Scan for the cell matching the given text and deliver its (x, y) coordinate at center. 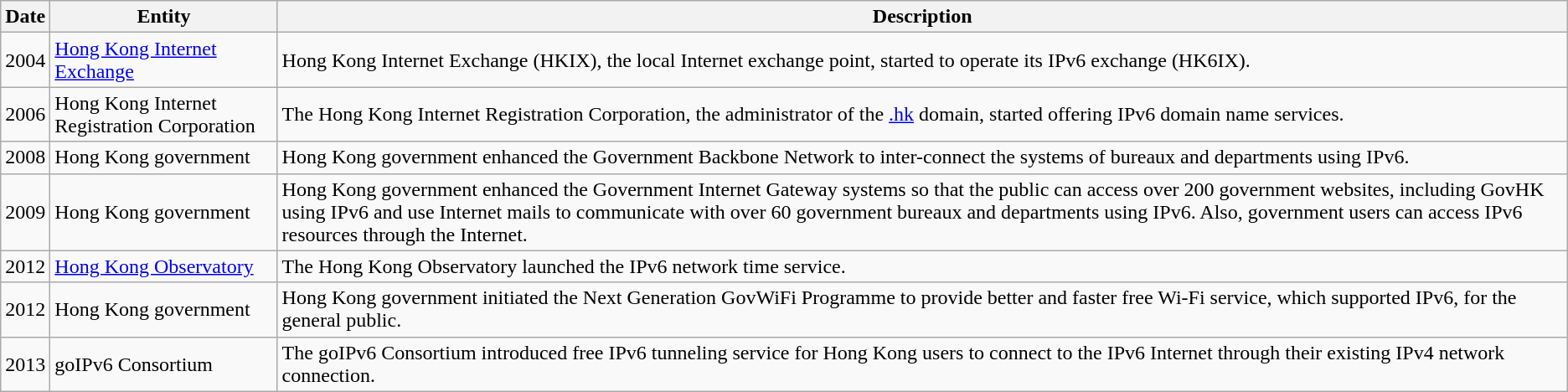
Description (922, 17)
Hong Kong Internet Exchange (164, 60)
Entity (164, 17)
Date (25, 17)
2006 (25, 114)
2013 (25, 364)
Hong Kong Observatory (164, 266)
Hong Kong Internet Exchange (HKIX), the local Internet exchange point, started to operate its IPv6 exchange (HK6IX). (922, 60)
Hong Kong Internet Registration Corporation (164, 114)
Hong Kong government enhanced the Government Backbone Network to inter-connect the systems of bureaux and departments using IPv6. (922, 157)
2009 (25, 212)
The Hong Kong Internet Registration Corporation, the administrator of the .hk domain, started offering IPv6 domain name services. (922, 114)
goIPv6 Consortium (164, 364)
The Hong Kong Observatory launched the IPv6 network time service. (922, 266)
2008 (25, 157)
2004 (25, 60)
